Determine the [x, y] coordinate at the center of the cell enclosing the given text.  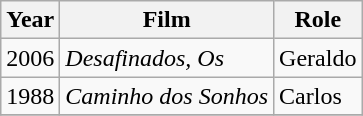
2006 [30, 58]
Carlos [318, 96]
Desafinados, Os [167, 58]
Geraldo [318, 58]
1988 [30, 96]
Role [318, 20]
Caminho dos Sonhos [167, 96]
Film [167, 20]
Year [30, 20]
